Return (X, Y) of the center of cell containing provided text 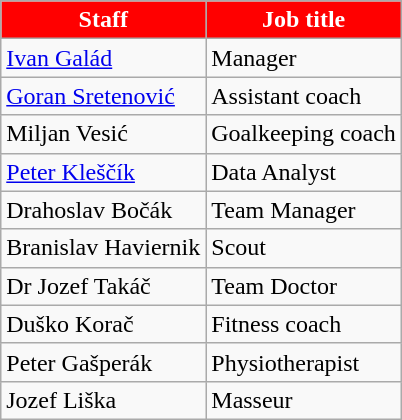
Masseur (304, 400)
Fitness coach (304, 324)
Assistant coach (304, 96)
Duško Korač (104, 324)
Manager (304, 58)
Team Doctor (304, 286)
Scout (304, 248)
Branislav Haviernik (104, 248)
Jozef Liška (104, 400)
Data Analyst (304, 172)
Miljan Vesić (104, 134)
Goran Sretenović (104, 96)
Physiotherapist (304, 362)
Peter Kleščík (104, 172)
Drahoslav Bočák (104, 210)
Goalkeeping coach (304, 134)
Dr Jozef Takáč (104, 286)
Ivan Galád (104, 58)
Team Manager (304, 210)
Staff (104, 20)
Job title (304, 20)
Peter Gašperák (104, 362)
